Pinpoint the cell where the given text exists, returning its [X, Y] midpoint coordinate. 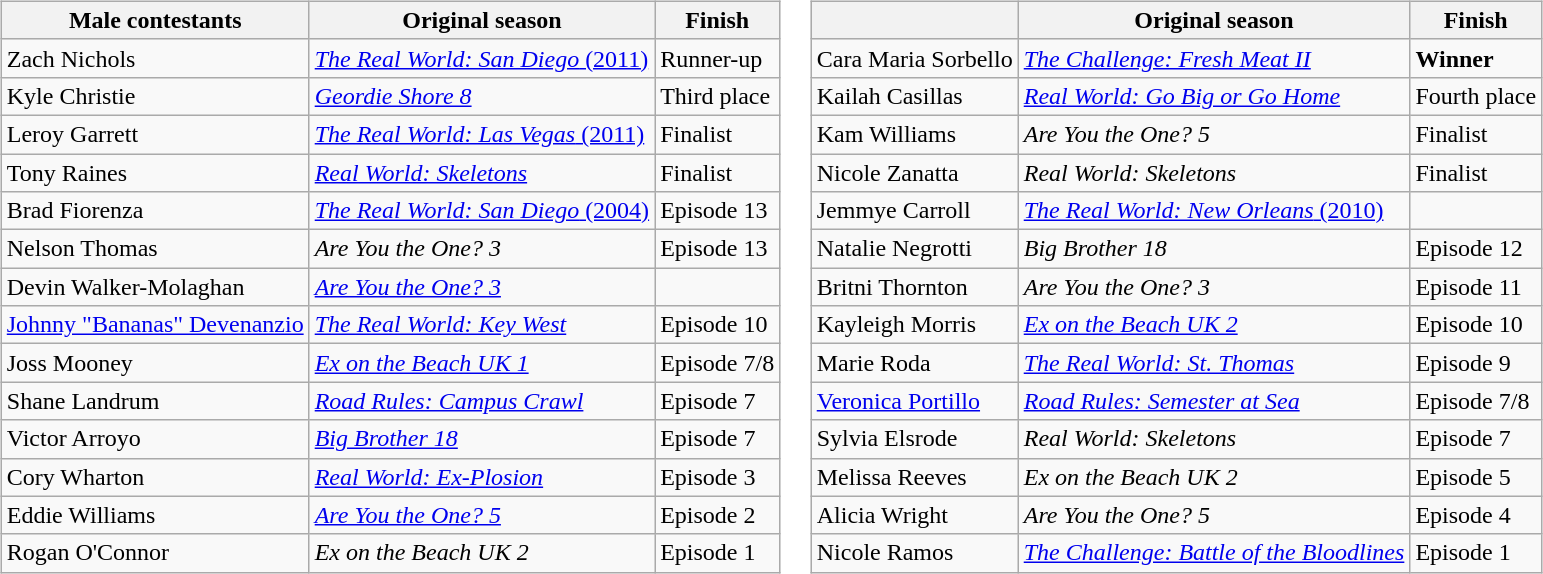
Shane Landrum [155, 401]
Road Rules: Campus Crawl [482, 401]
The Challenge: Fresh Meat II [1214, 58]
Rogan O'Connor [155, 553]
Joss Mooney [155, 363]
Alicia Wright [914, 515]
Runner-up [718, 58]
Britni Thornton [914, 287]
Geordie Shore 8 [482, 96]
Natalie Negrotti [914, 249]
Ex on the Beach UK 1 [482, 363]
Real World: Ex-Plosion [482, 477]
Sylvia Elsrode [914, 439]
Fourth place [1476, 96]
Veronica Portillo [914, 401]
Nelson Thomas [155, 249]
Cory Wharton [155, 477]
Jemmye Carroll [914, 211]
Episode 5 [1476, 477]
Devin Walker-Molaghan [155, 287]
Episode 9 [1476, 363]
Kayleigh Morris [914, 325]
Johnny "Bananas" Devenanzio [155, 325]
The Real World: New Orleans (2010) [1214, 211]
Eddie Williams [155, 515]
The Real World: St. Thomas [1214, 363]
Nicole Zanatta [914, 173]
Male contestants [155, 20]
Nicole Ramos [914, 553]
Winner [1476, 58]
Melissa Reeves [914, 477]
Episode 11 [1476, 287]
Episode 3 [718, 477]
Kailah Casillas [914, 96]
Zach Nichols [155, 58]
Marie Roda [914, 363]
Cara Maria Sorbello [914, 58]
The Challenge: Battle of the Bloodlines [1214, 553]
The Real World: San Diego (2004) [482, 211]
Tony Raines [155, 173]
Third place [718, 96]
The Real World: Las Vegas (2011) [482, 134]
Victor Arroyo [155, 439]
The Real World: San Diego (2011) [482, 58]
Kam Williams [914, 134]
Road Rules: Semester at Sea [1214, 401]
Episode 4 [1476, 515]
The Real World: Key West [482, 325]
Real World: Go Big or Go Home [1214, 96]
Brad Fiorenza [155, 211]
Leroy Garrett [155, 134]
Episode 12 [1476, 249]
Episode 2 [718, 515]
Kyle Christie [155, 96]
